Extract the [X, Y] coordinate from the center of the cell holding the provided text.  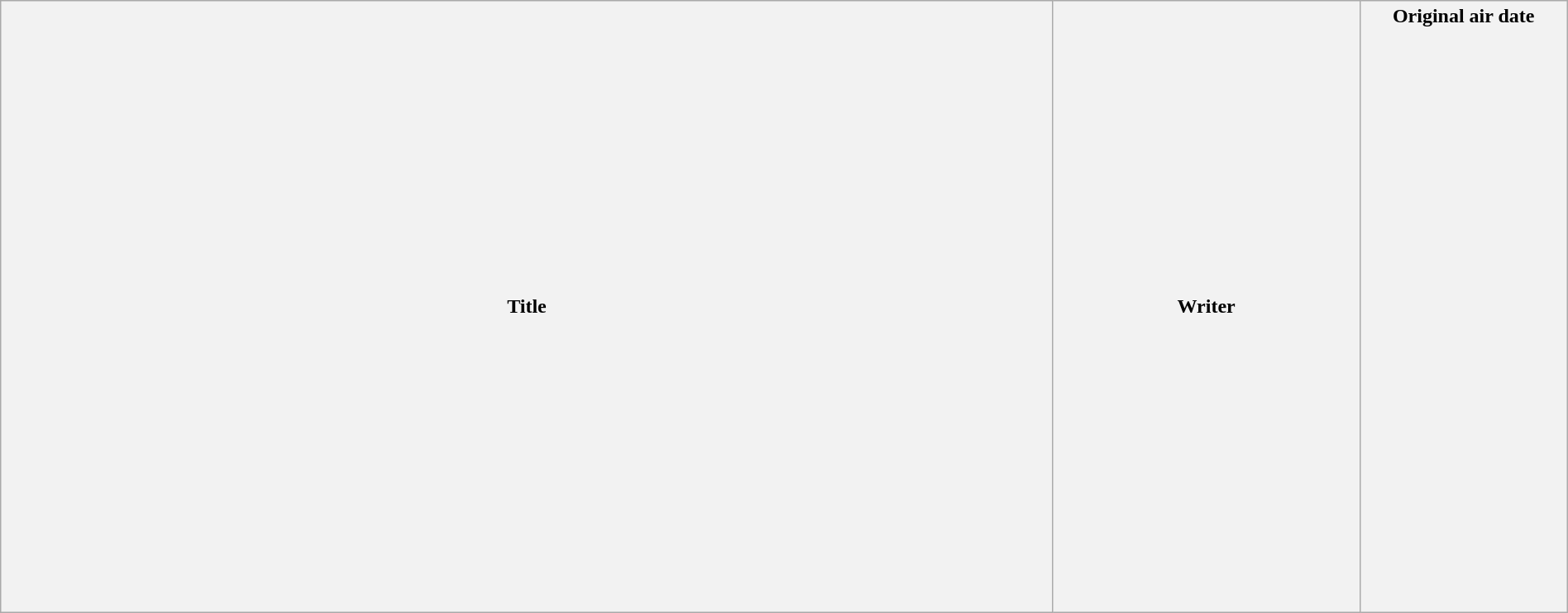
Original air date [1464, 307]
Title [527, 307]
Writer [1206, 307]
